Determine the [X, Y] coordinate at the center of the cell enclosing the given text.  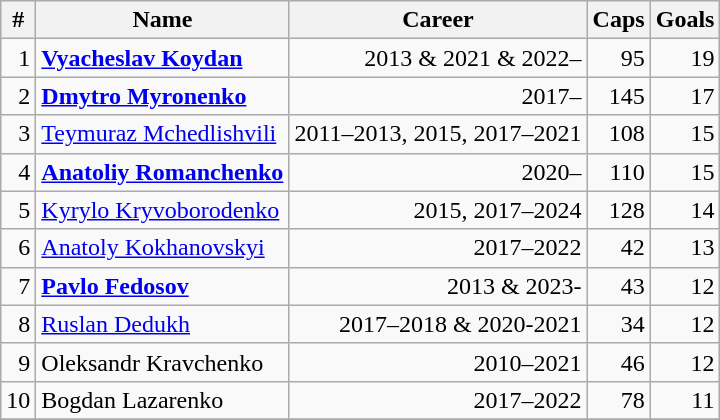
1 [18, 58]
108 [618, 134]
17 [685, 96]
2 [18, 96]
4 [18, 172]
Career [438, 20]
42 [618, 248]
110 [618, 172]
7 [18, 286]
Anatoly Kokhanovskyi [162, 248]
Pavlo Fedosov [162, 286]
3 [18, 134]
10 [18, 400]
95 [618, 58]
145 [618, 96]
46 [618, 362]
43 [618, 286]
Vyacheslav Koydan [162, 58]
2011–2013, 2015, 2017–2021 [438, 134]
Anatoliy Romanchenko [162, 172]
Oleksandr Kravchenko [162, 362]
Caps [618, 20]
Goals [685, 20]
8 [18, 324]
78 [618, 400]
Dmytro Myronenko [162, 96]
Ruslan Dedukh [162, 324]
2013 & 2021 & 2022– [438, 58]
9 [18, 362]
2017– [438, 96]
34 [618, 324]
2015, 2017–2024 [438, 210]
Kyrylo Kryvoborodenko [162, 210]
14 [685, 210]
5 [18, 210]
Bogdan Lazarenko [162, 400]
Name [162, 20]
2020– [438, 172]
Teymuraz Mchedlishvili [162, 134]
11 [685, 400]
19 [685, 58]
128 [618, 210]
13 [685, 248]
2010–2021 [438, 362]
2017–2018 & 2020-2021 [438, 324]
6 [18, 248]
2013 & 2023- [438, 286]
# [18, 20]
